Detect which cell encompasses the target text, then output its [X, Y] center coordinate. 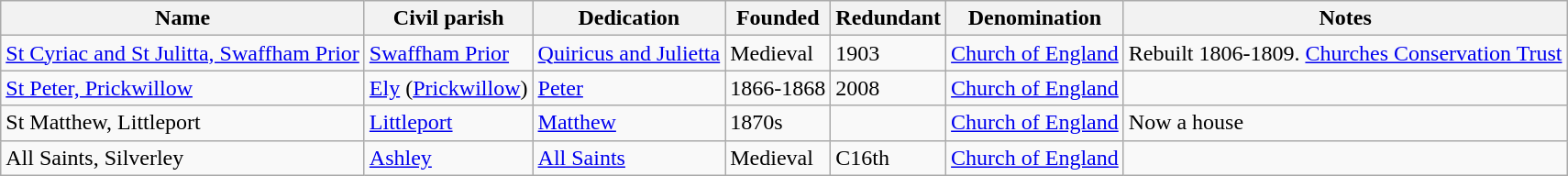
Quiricus and Julietta [629, 53]
2008 [889, 88]
St Cyriac and St Julitta, Swaffham Prior [183, 53]
Peter [629, 88]
Redundant [889, 18]
Rebuilt 1806-1809. Churches Conservation Trust [1345, 53]
Ely (Prickwillow) [448, 88]
Notes [1345, 18]
Civil parish [448, 18]
All Saints, Silverley [183, 158]
Denomination [1035, 18]
Ashley [448, 158]
Swaffham Prior [448, 53]
1866-1868 [778, 88]
1870s [778, 123]
Dedication [629, 18]
C16th [889, 158]
Matthew [629, 123]
Littleport [448, 123]
Name [183, 18]
St Peter, Prickwillow [183, 88]
All Saints [629, 158]
Now a house [1345, 123]
St Matthew, Littleport [183, 123]
Founded [778, 18]
1903 [889, 53]
